Identify which cell holds the provided text, then report its [X, Y] central coordinate. 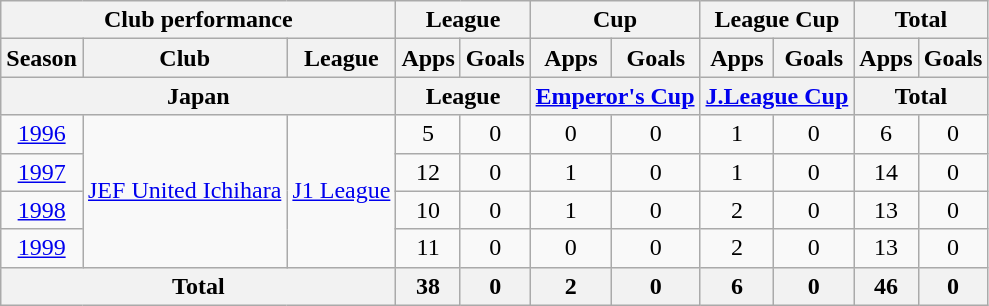
10 [428, 210]
38 [428, 286]
12 [428, 172]
J1 League [342, 191]
1997 [42, 172]
Club [184, 58]
Cup [615, 20]
Emperor's Cup [615, 96]
Japan [198, 96]
1999 [42, 248]
J.League Cup [777, 96]
Club performance [198, 20]
1998 [42, 210]
5 [428, 134]
14 [886, 172]
JEF United Ichihara [184, 191]
Season [42, 58]
1996 [42, 134]
46 [886, 286]
League Cup [777, 20]
11 [428, 248]
